Scan for the cell matching the given text and deliver its (x, y) coordinate at center. 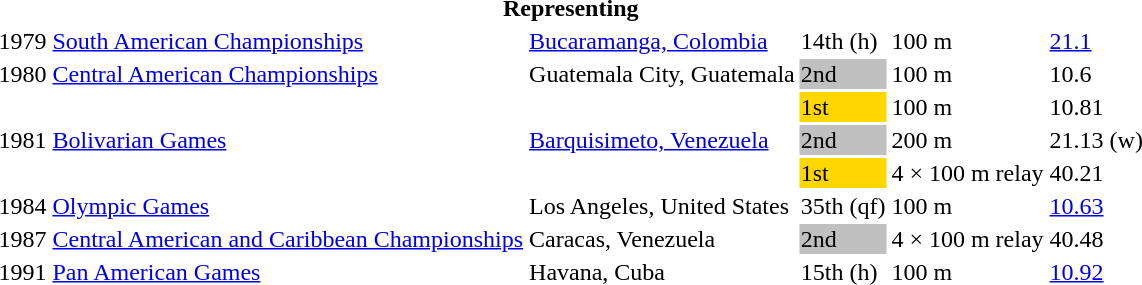
200 m (968, 140)
Bolivarian Games (288, 140)
35th (qf) (843, 206)
Central American Championships (288, 74)
Central American and Caribbean Championships (288, 239)
South American Championships (288, 41)
Barquisimeto, Venezuela (662, 140)
Caracas, Venezuela (662, 239)
Bucaramanga, Colombia (662, 41)
Guatemala City, Guatemala (662, 74)
Los Angeles, United States (662, 206)
14th (h) (843, 41)
Olympic Games (288, 206)
